Determine the [x, y] coordinate at the center of the cell enclosing the given text.  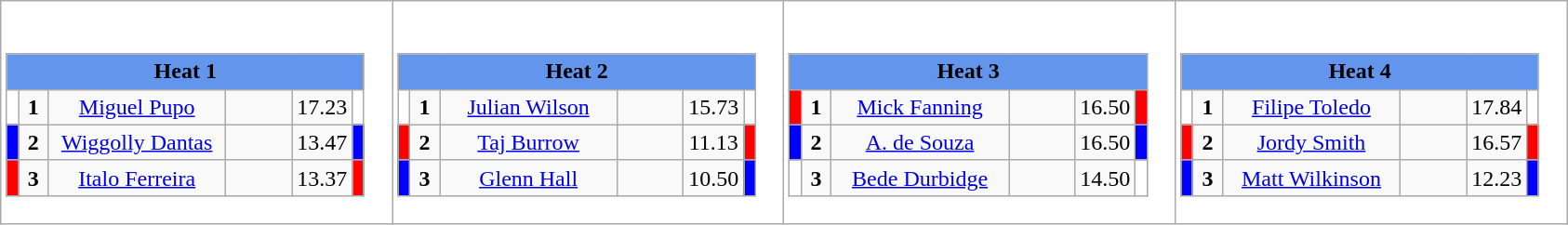
A. de Souza [921, 142]
Heat 1 [185, 72]
16.57 [1497, 142]
Italo Ferreira [138, 178]
Wiggolly Dantas [138, 142]
10.50 [714, 178]
Heat 4 [1360, 72]
13.47 [322, 142]
Heat 1 1 Miguel Pupo 17.23 2 Wiggolly Dantas 13.47 3 Italo Ferreira 13.37 [197, 112]
12.23 [1497, 178]
Heat 2 1 Julian Wilson 15.73 2 Taj Burrow 11.13 3 Glenn Hall 10.50 [588, 112]
Heat 2 [577, 72]
Heat 4 1 Filipe Toledo 17.84 2 Jordy Smith 16.57 3 Matt Wilkinson 12.23 [1371, 112]
Heat 3 [968, 72]
Matt Wilkinson [1311, 178]
17.23 [322, 107]
15.73 [714, 107]
14.50 [1105, 178]
13.37 [322, 178]
17.84 [1497, 107]
Mick Fanning [921, 107]
Glenn Hall [528, 178]
Julian Wilson [528, 107]
11.13 [714, 142]
Heat 3 1 Mick Fanning 16.50 2 A. de Souza 16.50 3 Bede Durbidge 14.50 [980, 112]
Filipe Toledo [1311, 107]
Bede Durbidge [921, 178]
Jordy Smith [1311, 142]
Taj Burrow [528, 142]
Miguel Pupo [138, 107]
